Find where the given text appears and provide that cell's center as [x, y] coordinate. 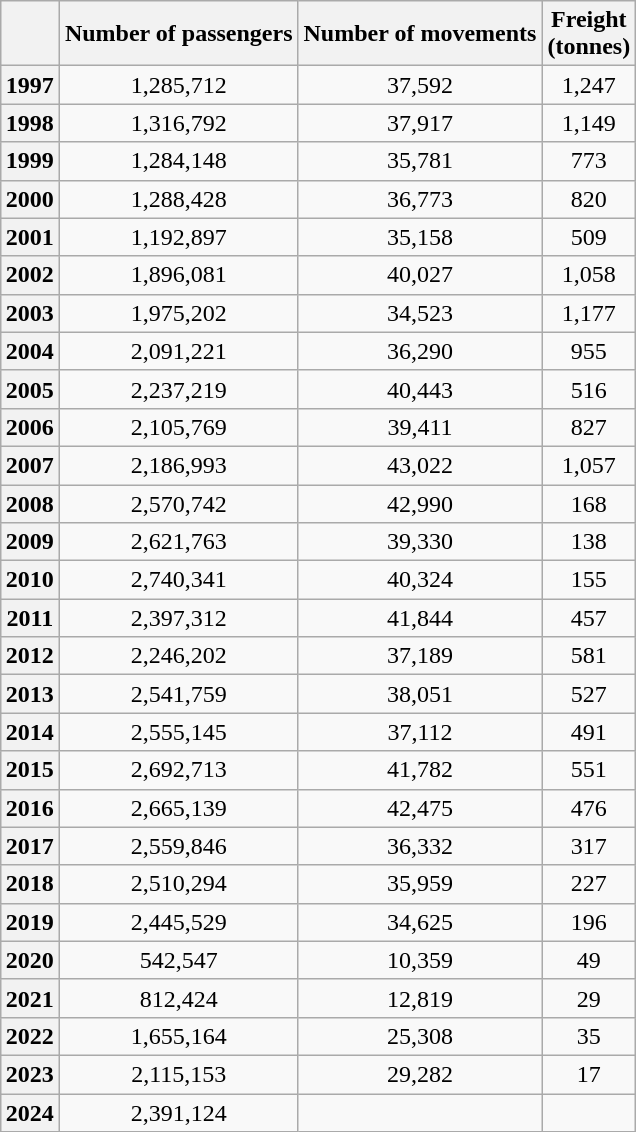
10,359 [420, 960]
35,158 [420, 237]
827 [589, 427]
527 [589, 694]
2,115,153 [178, 1074]
1,288,428 [178, 199]
2,391,124 [178, 1113]
40,027 [420, 275]
457 [589, 618]
Freight (tonnes) [589, 34]
39,330 [420, 542]
42,475 [420, 808]
2024 [30, 1113]
37,189 [420, 656]
1,149 [589, 123]
2009 [30, 542]
25,308 [420, 1036]
2020 [30, 960]
2017 [30, 846]
2000 [30, 199]
509 [589, 237]
2007 [30, 465]
42,990 [420, 503]
2,665,139 [178, 808]
2,510,294 [178, 884]
37,592 [420, 85]
196 [589, 922]
1,057 [589, 465]
1997 [30, 85]
38,051 [420, 694]
955 [589, 351]
1,192,897 [178, 237]
2,692,713 [178, 770]
773 [589, 161]
39,411 [420, 427]
1,896,081 [178, 275]
2,541,759 [178, 694]
29,282 [420, 1074]
542,547 [178, 960]
1,058 [589, 275]
1,177 [589, 313]
1,316,792 [178, 123]
2006 [30, 427]
1,975,202 [178, 313]
2015 [30, 770]
317 [589, 846]
2018 [30, 884]
2013 [30, 694]
2003 [30, 313]
1999 [30, 161]
49 [589, 960]
2,397,312 [178, 618]
2004 [30, 351]
37,917 [420, 123]
581 [589, 656]
1998 [30, 123]
2022 [30, 1036]
1,284,148 [178, 161]
12,819 [420, 998]
2010 [30, 580]
1,247 [589, 85]
138 [589, 542]
37,112 [420, 732]
29 [589, 998]
40,443 [420, 389]
2005 [30, 389]
227 [589, 884]
2,105,769 [178, 427]
2012 [30, 656]
43,022 [420, 465]
168 [589, 503]
34,625 [420, 922]
155 [589, 580]
2008 [30, 503]
2016 [30, 808]
2,445,529 [178, 922]
812,424 [178, 998]
41,782 [420, 770]
2019 [30, 922]
491 [589, 732]
41,844 [420, 618]
35,781 [420, 161]
36,290 [420, 351]
36,332 [420, 846]
2014 [30, 732]
Number of passengers [178, 34]
1,285,712 [178, 85]
17 [589, 1074]
1,655,164 [178, 1036]
2001 [30, 237]
Number of movements [420, 34]
2,740,341 [178, 580]
35 [589, 1036]
2,570,742 [178, 503]
516 [589, 389]
40,324 [420, 580]
34,523 [420, 313]
820 [589, 199]
551 [589, 770]
476 [589, 808]
2,237,219 [178, 389]
35,959 [420, 884]
2,555,145 [178, 732]
2,246,202 [178, 656]
2,559,846 [178, 846]
2,621,763 [178, 542]
2002 [30, 275]
2,186,993 [178, 465]
2011 [30, 618]
2,091,221 [178, 351]
2023 [30, 1074]
2021 [30, 998]
36,773 [420, 199]
